Determine the [X, Y] coordinate at the center of the cell enclosing the given text.  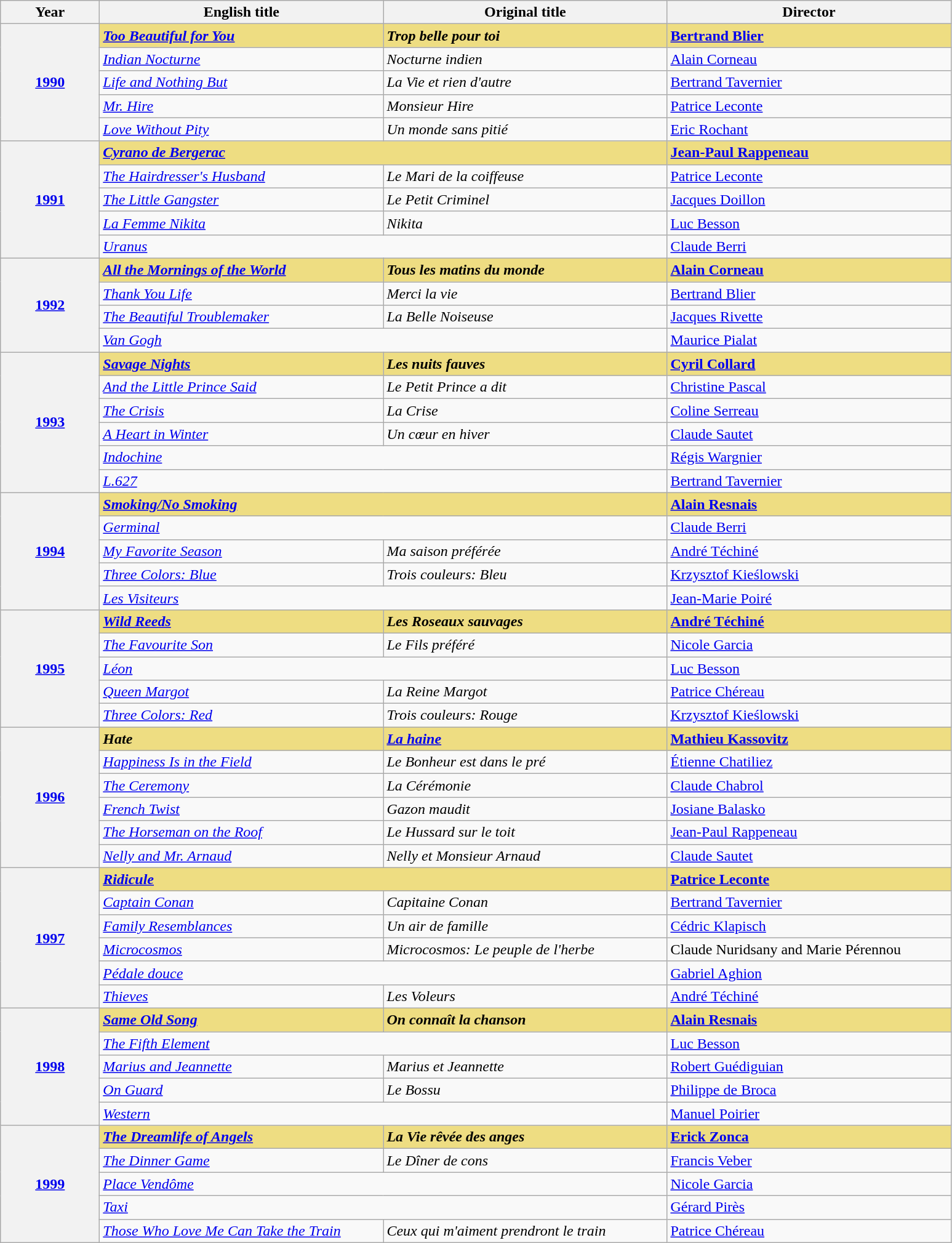
Un cœur en hiver [526, 434]
Claude Nuridsany and Marie Pérennou [809, 949]
Cyril Collard [809, 364]
La Belle Noiseuse [526, 317]
Merci la vie [526, 294]
La Crise [526, 411]
Thieves [241, 996]
Erick Zonca [809, 1137]
Happiness Is in the Field [241, 762]
Le Hussard sur le toit [526, 832]
Le Petit Criminel [526, 199]
Le Petit Prince a dit [526, 387]
La Reine Margot [526, 692]
Trois couleurs: Bleu [526, 574]
Claude Chabrol [809, 786]
Thank You Life [241, 294]
Étienne Chatiliez [809, 762]
La Vie et rien d'autre [526, 82]
Gazon maudit [526, 809]
The Dinner Game [241, 1161]
Microcosmos [241, 949]
The Little Gangster [241, 199]
Jean-Marie Poiré [809, 598]
On connaît la chanson [526, 1020]
Régis Wargnier [809, 457]
1994 [50, 551]
Robert Guédiguian [809, 1067]
Christine Pascal [809, 387]
Trop belle pour toi [526, 36]
Les Visiteurs [383, 598]
Hate [241, 739]
Les nuits fauves [526, 364]
Family Resemblances [241, 926]
Original title [526, 12]
Le Bossu [526, 1090]
Nelly et Monsieur Arnaud [526, 856]
Director [809, 12]
Microcosmos: Le peuple de l'herbe [526, 949]
Manuel Poirier [809, 1114]
Those Who Love Me Can Take the Train [241, 1231]
Love Without Pity [241, 129]
The Ceremony [241, 786]
Capitaine Conan [526, 903]
Place Vendôme [383, 1184]
Pédale douce [383, 973]
Ma saison préférée [526, 551]
Jacques Rivette [809, 317]
On Guard [241, 1090]
Maurice Pialat [809, 340]
Nelly and Mr. Arnaud [241, 856]
Savage Nights [241, 364]
1991 [50, 199]
Wild Reeds [241, 621]
Francis Veber [809, 1161]
Coline Serreau [809, 411]
Jacques Doillon [809, 199]
Tous les matins du monde [526, 270]
The Hairdresser's Husband [241, 176]
Josiane Balasko [809, 809]
Smoking/No Smoking [383, 504]
Nocturne indien [526, 59]
Philippe de Broca [809, 1090]
Les Voleurs [526, 996]
Queen Margot [241, 692]
1993 [50, 422]
Marius et Jeannette [526, 1067]
La Femme Nikita [241, 223]
Indian Nocturne [241, 59]
Léon [383, 668]
Uranus [383, 246]
Eric Rochant [809, 129]
Le Dîner de cons [526, 1161]
The Beautiful Troublemaker [241, 317]
The Horseman on the Roof [241, 832]
Les Roseaux sauvages [526, 621]
Le Fils préféré [526, 645]
Monsieur Hire [526, 106]
Captain Conan [241, 903]
Germinal [383, 528]
Ceux qui m'aiment prendront le train [526, 1231]
1995 [50, 668]
La Vie rêvée des anges [526, 1137]
And the Little Prince Said [241, 387]
1996 [50, 797]
Le Bonheur est dans le pré [526, 762]
Three Colors: Red [241, 715]
Un monde sans pitié [526, 129]
1992 [50, 305]
Trois couleurs: Rouge [526, 715]
Cédric Klapisch [809, 926]
Gérard Pirès [809, 1207]
Van Gogh [383, 340]
Le Mari de la coiffeuse [526, 176]
Life and Nothing But [241, 82]
La Cérémonie [526, 786]
Mathieu Kassovitz [809, 739]
The Fifth Element [383, 1044]
Gabriel Aghion [809, 973]
The Dreamlife of Angels [241, 1137]
Too Beautiful for You [241, 36]
Three Colors: Blue [241, 574]
Western [383, 1114]
The Crisis [241, 411]
Taxi [383, 1207]
Year [50, 12]
Indochine [383, 457]
English title [241, 12]
Marius and Jeannette [241, 1067]
Nikita [526, 223]
Same Old Song [241, 1020]
A Heart in Winter [241, 434]
La haine [526, 739]
Un air de famille [526, 926]
Mr. Hire [241, 106]
My Favorite Season [241, 551]
French Twist [241, 809]
1998 [50, 1066]
1997 [50, 938]
Ridicule [383, 879]
1990 [50, 82]
1999 [50, 1184]
The Favourite Son [241, 645]
All the Mornings of the World [241, 270]
L.627 [383, 481]
Cyrano de Bergerac [383, 153]
